For the text-containing cell, return its midpoint in (x, y) coordinate format. 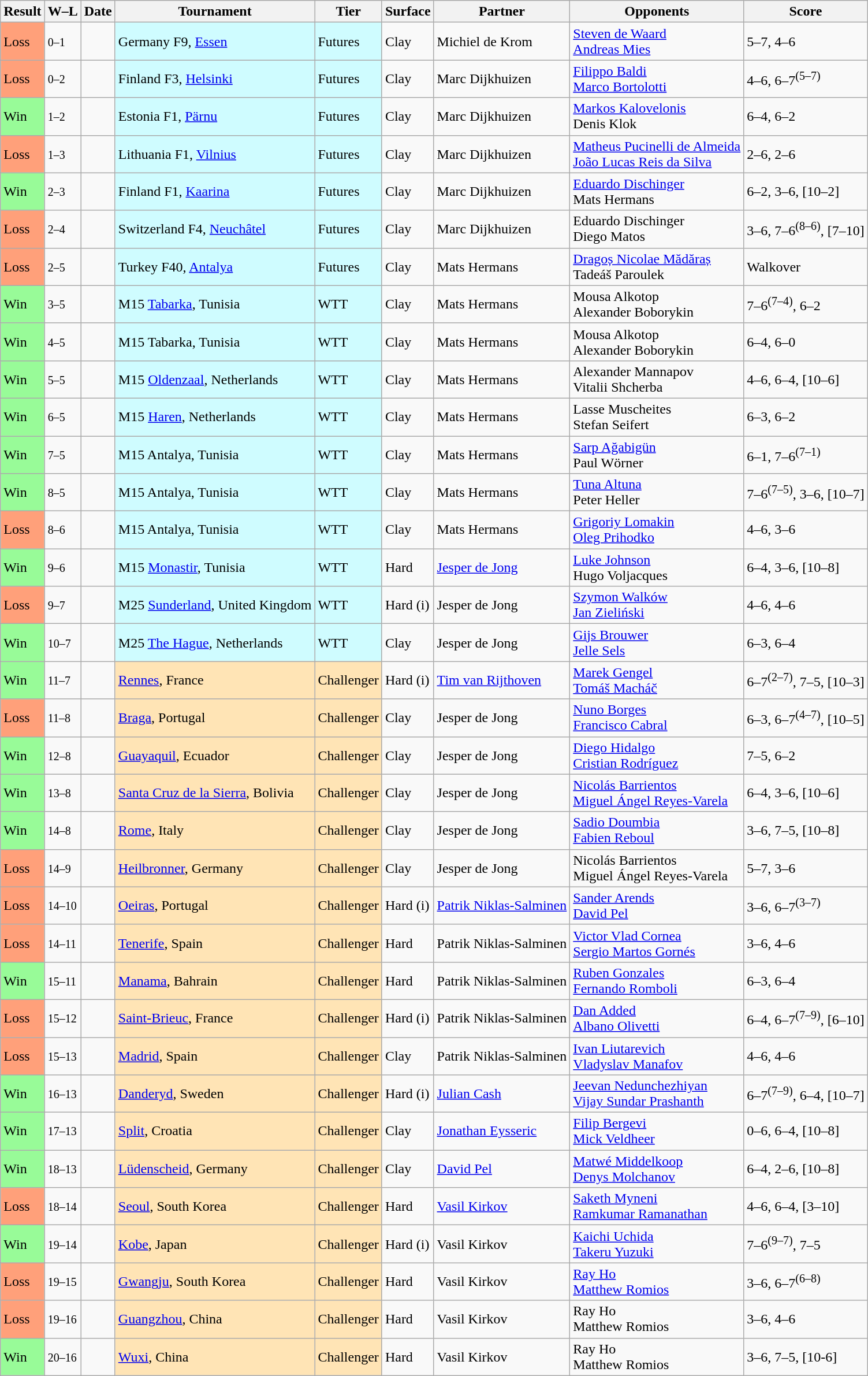
6–4, 6–7(7–9), [6–10] (806, 1018)
4–6, 3–6 (806, 530)
Madrid, Spain (215, 1056)
Kaichi Uchida Takeru Yuzuki (657, 1244)
M15 Monastir, Tunisia (215, 567)
Danderyd, Sweden (215, 1094)
Santa Cruz de la Sierra, Bolivia (215, 793)
20–16 (62, 1356)
7–5 (62, 454)
0–1 (62, 42)
Saketh Myneni Ramkumar Ramanathan (657, 1206)
Jeevan Nedunchezhiyan Vijay Sundar Prashanth (657, 1094)
Estonia F1, Pärnu (215, 117)
7–5, 6–2 (806, 756)
11–8 (62, 717)
Tournament (215, 12)
4–6, 6–4, [3–10] (806, 1206)
Lüdenscheid, Germany (215, 1169)
Germany F9, Essen (215, 42)
14–8 (62, 831)
14–11 (62, 943)
6–1, 7–6(7–1) (806, 454)
M15 Haren, Netherlands (215, 417)
Date (98, 12)
6–7(2–7), 7–5, [10–3] (806, 680)
Tim van Rijthoven (502, 680)
Eduardo Dischinger Mats Hermans (657, 192)
Victor Vlad Cornea Sergio Martos Gornés (657, 943)
18–13 (62, 1169)
Diego Hidalgo Cristian Rodríguez (657, 756)
Result (23, 12)
Heilbronner, Germany (215, 868)
9–6 (62, 567)
Finland F1, Kaarina (215, 192)
M15 Oldenzaal, Netherlands (215, 379)
15–12 (62, 1018)
Alexander Mannapov Vitalii Shcherba (657, 379)
7–6(9–7), 7–5 (806, 1244)
1–3 (62, 154)
Matheus Pucinelli de Almeida João Lucas Reis da Silva (657, 154)
6–5 (62, 417)
Tier (348, 12)
Oeiras, Portugal (215, 906)
6–3, 6–7(4–7), [10–5] (806, 717)
19–14 (62, 1244)
Steven de Waard Andreas Mies (657, 42)
3–6, 7–6(8–6), [7–10] (806, 229)
Gijs Brouwer Jelle Sels (657, 642)
Tuna Altuna Peter Heller (657, 492)
7–6(7–4), 6–2 (806, 304)
14–9 (62, 868)
M25 The Hague, Netherlands (215, 642)
19–16 (62, 1319)
Seoul, South Korea (215, 1206)
13–8 (62, 793)
1–2 (62, 117)
Rome, Italy (215, 831)
Partner (502, 12)
2–3 (62, 192)
8–5 (62, 492)
3–6, 7–5, [10–8] (806, 831)
Walkover (806, 267)
Jonathan Eysseric (502, 1131)
Rennes, France (215, 680)
Ivan Liutarevich Vladyslav Manafov (657, 1056)
4–5 (62, 342)
5–5 (62, 379)
12–8 (62, 756)
6–4, 3–6, [10–6] (806, 793)
5–7, 3–6 (806, 868)
Saint-Brieuc, France (215, 1018)
Lithuania F1, Vilnius (215, 154)
Michiel de Krom (502, 42)
Score (806, 12)
16–13 (62, 1094)
Ruben Gonzales Fernando Romboli (657, 981)
6–2, 3–6, [10–2] (806, 192)
7–6(7–5), 3–6, [10–7] (806, 492)
2–6, 2–6 (806, 154)
Matwé Middelkoop Denys Molchanov (657, 1169)
6–4, 6–0 (806, 342)
2–4 (62, 229)
6–7(7–9), 6–4, [10–7] (806, 1094)
Markos Kalovelonis Denis Klok (657, 117)
Gwangju, South Korea (215, 1281)
Luke Johnson Hugo Voljacques (657, 567)
Tenerife, Spain (215, 943)
Kobe, Japan (215, 1244)
Grigoriy Lomakin Oleg Prihodko (657, 530)
18–14 (62, 1206)
Turkey F40, Antalya (215, 267)
Surface (408, 12)
0–2 (62, 79)
14–10 (62, 906)
Guayaquil, Ecuador (215, 756)
17–13 (62, 1131)
4–6, 6–7(5–7) (806, 79)
Eduardo Dischinger Diego Matos (657, 229)
Marek Gengel Tomáš Macháč (657, 680)
M25 Sunderland, United Kingdom (215, 605)
8–6 (62, 530)
Split, Croatia (215, 1131)
Opponents (657, 12)
5–7, 4–6 (806, 42)
Sarp Ağabigün Paul Wörner (657, 454)
6–4, 6–2 (806, 117)
3–5 (62, 304)
9–7 (62, 605)
Lasse Muscheites Stefan Seifert (657, 417)
Sander Arends David Pel (657, 906)
Filippo Baldi Marco Bortolotti (657, 79)
15–11 (62, 981)
6–4, 3–6, [10–8] (806, 567)
Switzerland F4, Neuchâtel (215, 229)
6–3, 6–2 (806, 417)
4–6, 6–4, [10–6] (806, 379)
3–6, 7–5, [10-6] (806, 1356)
David Pel (502, 1169)
Finland F3, Helsinki (215, 79)
19–15 (62, 1281)
3–6, 6–7(6–8) (806, 1281)
W–L (62, 12)
Guangzhou, China (215, 1319)
Dragoș Nicolae Mădăraș Tadeáš Paroulek (657, 267)
Manama, Bahrain (215, 981)
0–6, 6–4, [10–8] (806, 1131)
Wuxi, China (215, 1356)
Nuno Borges Francisco Cabral (657, 717)
Dan Added Albano Olivetti (657, 1018)
Filip Bergevi Mick Veldheer (657, 1131)
2–5 (62, 267)
10–7 (62, 642)
11–7 (62, 680)
15–13 (62, 1056)
Julian Cash (502, 1094)
3–6, 6–7(3–7) (806, 906)
Sadio Doumbia Fabien Reboul (657, 831)
Braga, Portugal (215, 717)
6–4, 2–6, [10–8] (806, 1169)
Szymon Walków Jan Zieliński (657, 605)
